Output the [X, Y] coordinate of the center of the cell containing the given text.  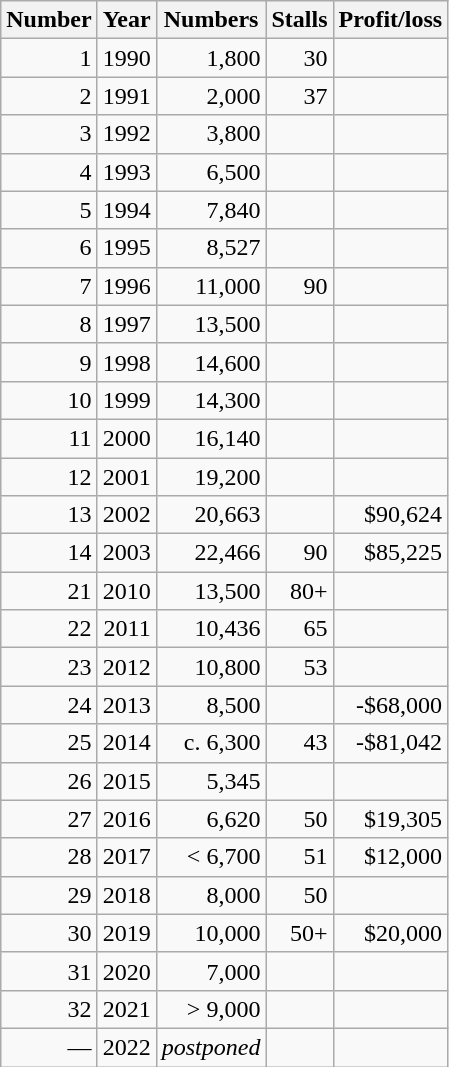
1992 [126, 134]
3 [49, 134]
— [49, 1047]
7,000 [211, 971]
8 [49, 324]
2011 [126, 629]
10,000 [211, 933]
1995 [126, 248]
23 [49, 667]
80+ [300, 591]
6,620 [211, 819]
2018 [126, 895]
1993 [126, 172]
2000 [126, 438]
16,140 [211, 438]
2017 [126, 857]
14,600 [211, 362]
12 [49, 477]
-$81,042 [390, 743]
51 [300, 857]
37 [300, 96]
19,200 [211, 477]
2013 [126, 705]
1990 [126, 58]
c. 6,300 [211, 743]
2,000 [211, 96]
32 [49, 1009]
2022 [126, 1047]
20,663 [211, 515]
2 [49, 96]
7 [49, 286]
1997 [126, 324]
14,300 [211, 400]
14 [49, 553]
1 [49, 58]
21 [49, 591]
> 9,000 [211, 1009]
13 [49, 515]
29 [49, 895]
5,345 [211, 781]
10 [49, 400]
1996 [126, 286]
3,800 [211, 134]
5 [49, 210]
10,436 [211, 629]
24 [49, 705]
28 [49, 857]
53 [300, 667]
$19,305 [390, 819]
$20,000 [390, 933]
2021 [126, 1009]
27 [49, 819]
31 [49, 971]
postponed [211, 1047]
11,000 [211, 286]
2015 [126, 781]
2003 [126, 553]
1991 [126, 96]
Profit/loss [390, 20]
65 [300, 629]
2019 [126, 933]
$85,225 [390, 553]
$90,624 [390, 515]
1994 [126, 210]
8,500 [211, 705]
4 [49, 172]
< 6,700 [211, 857]
43 [300, 743]
6 [49, 248]
Year [126, 20]
2002 [126, 515]
8,000 [211, 895]
1998 [126, 362]
$12,000 [390, 857]
2016 [126, 819]
22,466 [211, 553]
Stalls [300, 20]
2010 [126, 591]
11 [49, 438]
10,800 [211, 667]
6,500 [211, 172]
2014 [126, 743]
22 [49, 629]
7,840 [211, 210]
1,800 [211, 58]
2001 [126, 477]
2020 [126, 971]
1999 [126, 400]
25 [49, 743]
-$68,000 [390, 705]
9 [49, 362]
50+ [300, 933]
2012 [126, 667]
Numbers [211, 20]
8,527 [211, 248]
26 [49, 781]
Number [49, 20]
